Determine the (x, y) coordinate at the center of the cell enclosing the given text.  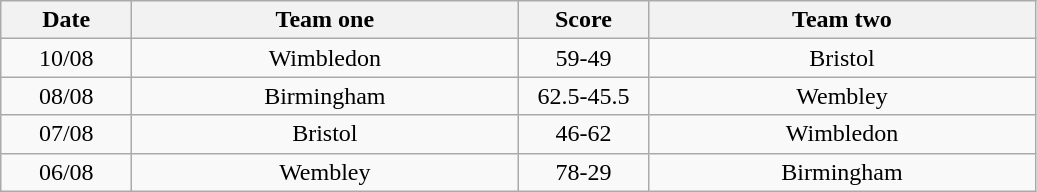
62.5-45.5 (584, 96)
10/08 (66, 58)
Score (584, 20)
08/08 (66, 96)
07/08 (66, 134)
Date (66, 20)
59-49 (584, 58)
Team two (842, 20)
06/08 (66, 172)
78-29 (584, 172)
Team one (325, 20)
46-62 (584, 134)
